Return (X, Y) of the center of cell containing provided text 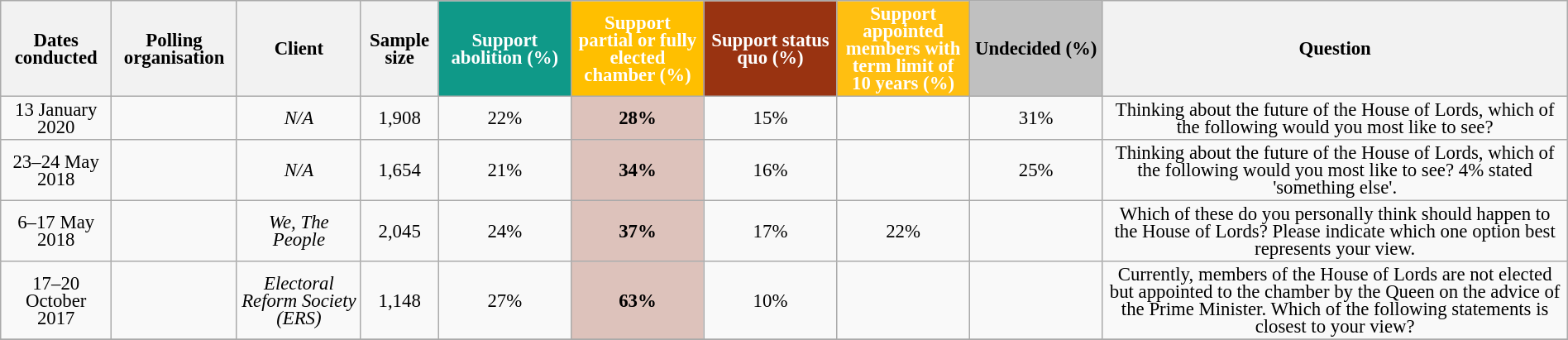
Thinking about the future of the House of Lords, which of the following would you most like to see? (1335, 119)
1,148 (399, 301)
34% (638, 170)
1,908 (399, 119)
31% (1035, 119)
24% (504, 232)
28% (638, 119)
Undecided (%) (1035, 49)
Client (299, 49)
17–20 October 2017 (56, 301)
15% (771, 119)
Support status quo (%) (771, 49)
13 January 2020 (56, 119)
16% (771, 170)
Dates conducted (56, 49)
2,045 (399, 232)
Electoral Reform Society (ERS) (299, 301)
Thinking about the future of the House of Lords, which of the following would you most like to see? 4% stated 'something else'. (1335, 170)
We, The People (299, 232)
Support abolition (%) (504, 49)
37% (638, 232)
21% (504, 170)
63% (638, 301)
10% (771, 301)
Which of these do you personally think should happen to the House of Lords? Please indicate which one option best represents your view. (1335, 232)
27% (504, 301)
1,654 (399, 170)
Polling organisation (174, 49)
17% (771, 232)
Support appointed members with term limit of 10 years (%) (903, 49)
Sample size (399, 49)
25% (1035, 170)
Question (1335, 49)
23–24 May 2018 (56, 170)
6–17 May 2018 (56, 232)
Support partial or fully elected chamber (%) (638, 49)
